Determine the [x, y] coordinate at the center of the cell enclosing the given text.  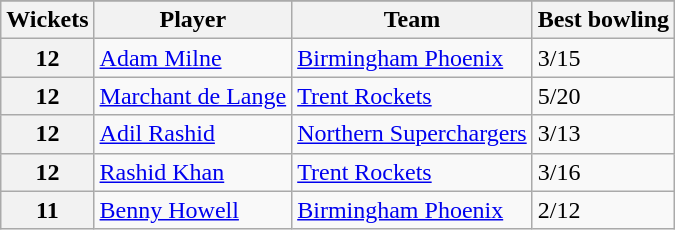
5/20 [603, 96]
2/12 [603, 210]
Best bowling [603, 20]
Wickets [48, 20]
Benny Howell [193, 210]
Northern Superchargers [412, 134]
Marchant de Lange [193, 96]
Team [412, 20]
3/15 [603, 58]
3/13 [603, 134]
11 [48, 210]
Player [193, 20]
Adil Rashid [193, 134]
Rashid Khan [193, 172]
3/16 [603, 172]
Adam Milne [193, 58]
